From the cell containing the given text, extract its center point as [X, Y] coordinate. 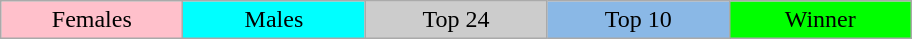
Top 10 [638, 20]
Females [92, 20]
Winner [820, 20]
Top 24 [456, 20]
Males [274, 20]
